Capture the cell that displays the provided text and extract its (X, Y) central coordinate. 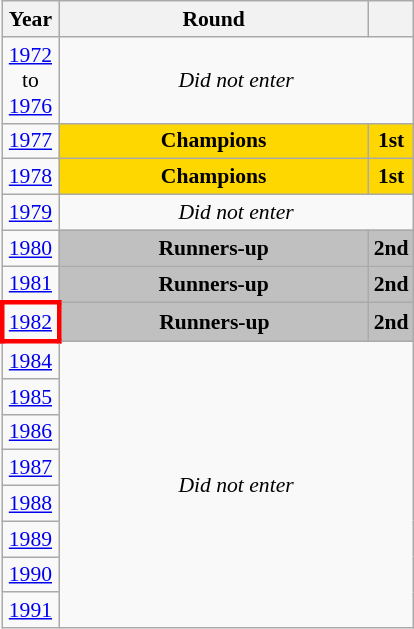
1977 (30, 141)
1990 (30, 575)
1981 (30, 284)
1987 (30, 468)
1989 (30, 539)
1984 (30, 360)
1988 (30, 504)
1985 (30, 397)
Year (30, 19)
1980 (30, 248)
1986 (30, 432)
1972to1976 (30, 80)
1978 (30, 177)
1979 (30, 213)
1991 (30, 611)
Round (214, 19)
1982 (30, 322)
